Identify which cell holds the provided text, then report its [x, y] central coordinate. 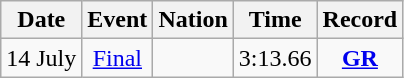
Nation [193, 20]
Date [42, 20]
GR [360, 58]
14 July [42, 58]
3:13.66 [275, 58]
Record [360, 20]
Time [275, 20]
Final [118, 58]
Event [118, 20]
